Return (x, y) of the center of cell containing provided text 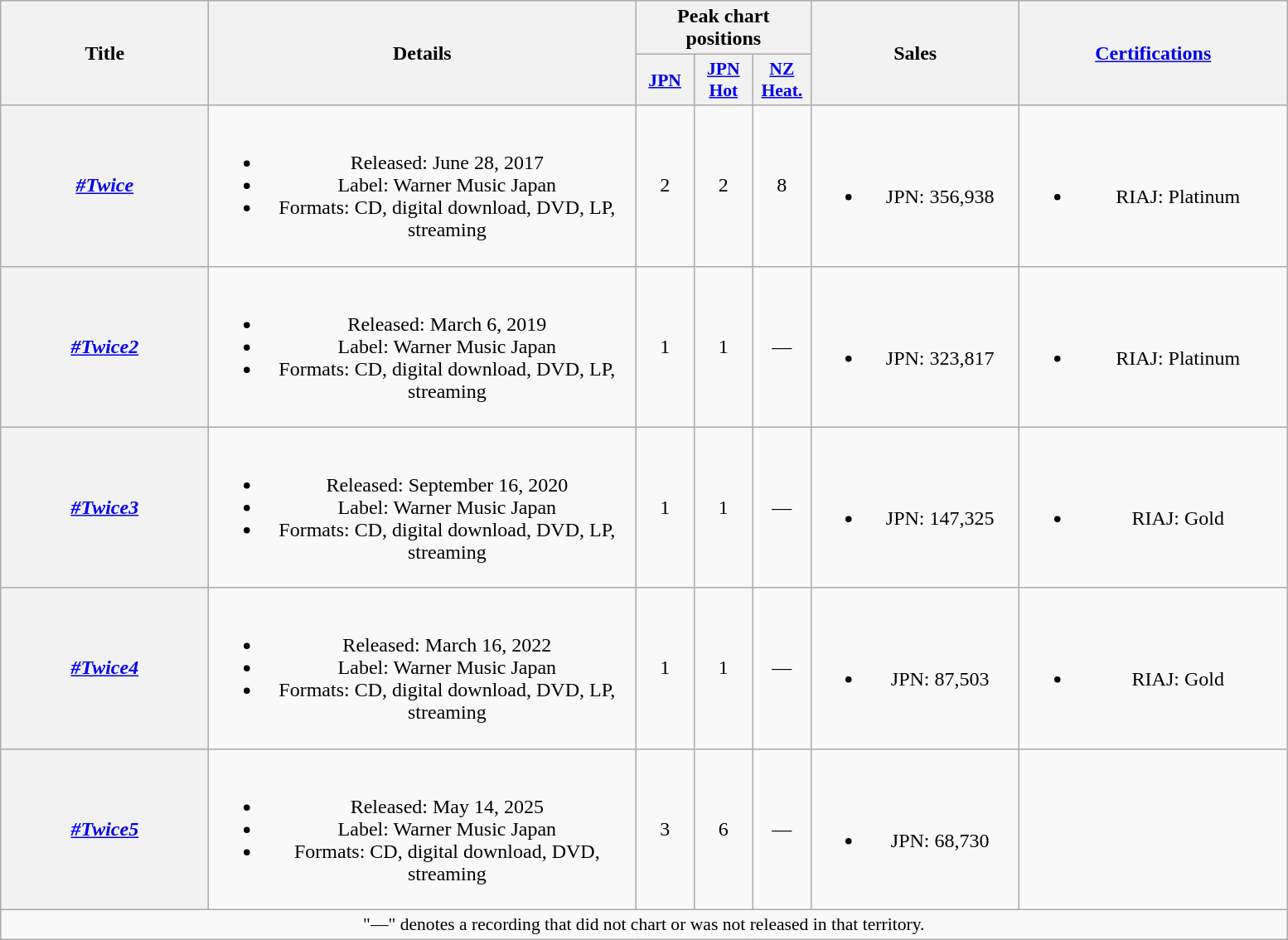
JPN: 356,938 (915, 186)
"—" denotes a recording that did not chart or was not released in that territory. (644, 924)
#Twice4 (104, 668)
Peak chart positions (724, 28)
#Twice2 (104, 346)
Released: March 16, 2022Label: Warner Music JapanFormats: CD, digital download, DVD, LP, streaming (423, 668)
#Twice5 (104, 829)
Released: May 14, 2025Label: Warner Music JapanFormats: CD, digital download, DVD, streaming (423, 829)
Released: March 6, 2019Label: Warner Music JapanFormats: CD, digital download, DVD, LP, streaming (423, 346)
Sales (915, 53)
Certifications (1154, 53)
Released: June 28, 2017Label: Warner Music JapanFormats: CD, digital download, DVD, LP, streaming (423, 186)
JPN: 147,325 (915, 507)
JPN (665, 80)
JPN: 87,503 (915, 668)
JPN: 68,730 (915, 829)
NZ Heat. (782, 80)
JPN: 323,817 (915, 346)
Details (423, 53)
#Twice (104, 186)
JPN Hot (723, 80)
Title (104, 53)
6 (723, 829)
Released: September 16, 2020Label: Warner Music JapanFormats: CD, digital download, DVD, LP, streaming (423, 507)
#Twice3 (104, 507)
8 (782, 186)
3 (665, 829)
